Pinpoint the cell where the given text exists, returning its (X, Y) midpoint coordinate. 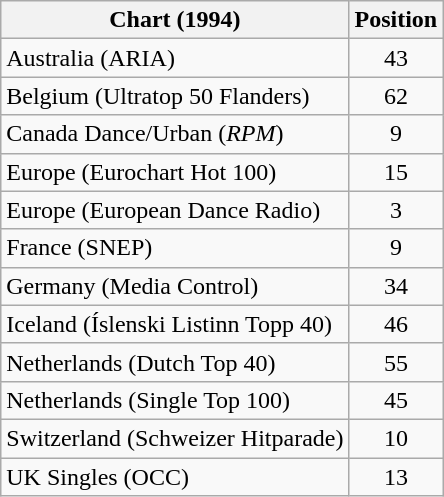
55 (396, 362)
43 (396, 58)
Belgium (Ultratop 50 Flanders) (175, 96)
Switzerland (Schweizer Hitparade) (175, 438)
13 (396, 477)
Iceland (Íslenski Listinn Topp 40) (175, 324)
Position (396, 20)
Europe (Eurochart Hot 100) (175, 172)
62 (396, 96)
France (SNEP) (175, 248)
Canada Dance/Urban (RPM) (175, 134)
Europe (European Dance Radio) (175, 210)
Netherlands (Dutch Top 40) (175, 362)
Germany (Media Control) (175, 286)
10 (396, 438)
3 (396, 210)
34 (396, 286)
15 (396, 172)
Australia (ARIA) (175, 58)
46 (396, 324)
45 (396, 400)
UK Singles (OCC) (175, 477)
Chart (1994) (175, 20)
Netherlands (Single Top 100) (175, 400)
